Scan for the cell matching the given text and deliver its (X, Y) coordinate at center. 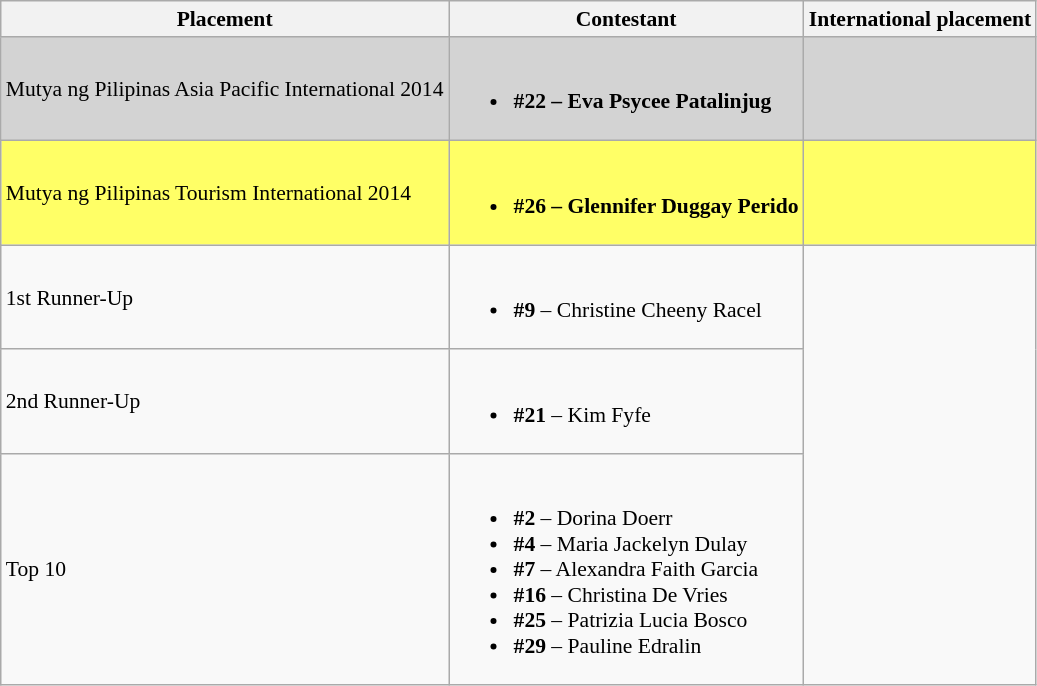
2nd Runner-Up (225, 402)
1st Runner-Up (225, 297)
#9 – Christine Cheeny Racel (626, 297)
#26 – Glennifer Duggay Perido (626, 193)
Top 10 (225, 570)
#22 – Eva Psycee Patalinjug (626, 89)
Contestant (626, 19)
International placement (920, 19)
#2 – Dorina Doerr#4 – Maria Jackelyn Dulay#7 – Alexandra Faith Garcia#16 – Christina De Vries#25 – Patrizia Lucia Bosco#29 – Pauline Edralin (626, 570)
#21 – Kim Fyfe (626, 402)
Mutya ng Pilipinas Asia Pacific International 2014 (225, 89)
Mutya ng Pilipinas Tourism International 2014 (225, 193)
Placement (225, 19)
